Extract the [X, Y] coordinate from the center of the cell holding the provided text.  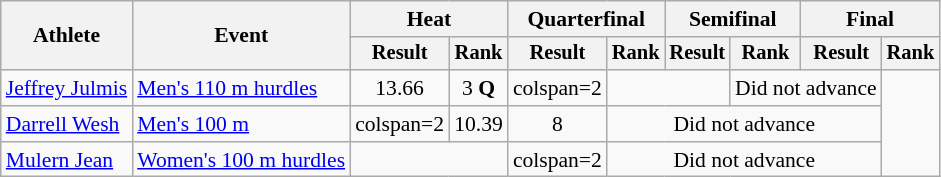
8 [558, 124]
3 Q [478, 88]
Men's 110 m hurdles [241, 88]
Heat [429, 19]
10.39 [478, 124]
Final [870, 19]
Event [241, 36]
Quarterfinal [586, 19]
13.66 [400, 88]
Darrell Wesh [66, 124]
Semifinal [732, 19]
Jeffrey Julmis [66, 88]
Men's 100 m [241, 124]
Athlete [66, 36]
